Return (X, Y) of the center of cell containing provided text 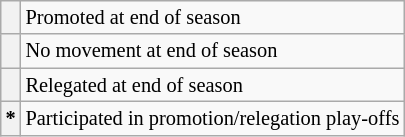
Promoted at end of season (213, 17)
* (11, 118)
No movement at end of season (213, 51)
Relegated at end of season (213, 85)
Participated in promotion/relegation play-offs (213, 118)
